Capture the cell that displays the provided text and extract its (X, Y) central coordinate. 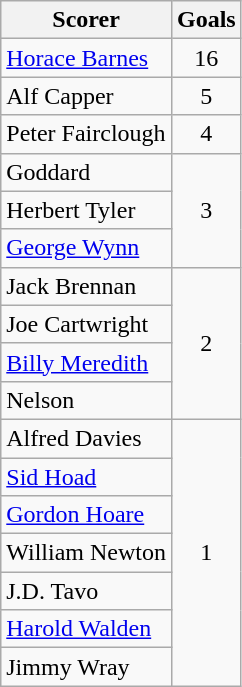
Goals (206, 20)
Alf Capper (86, 96)
Harold Walden (86, 629)
Jimmy Wray (86, 667)
4 (206, 134)
George Wynn (86, 248)
Alfred Davies (86, 438)
Herbert Tyler (86, 210)
Peter Fairclough (86, 134)
5 (206, 96)
Billy Meredith (86, 362)
3 (206, 210)
2 (206, 343)
16 (206, 58)
Joe Cartwright (86, 324)
1 (206, 552)
Gordon Hoare (86, 515)
Goddard (86, 172)
Horace Barnes (86, 58)
William Newton (86, 553)
Nelson (86, 400)
Jack Brennan (86, 286)
Scorer (86, 20)
Sid Hoad (86, 477)
J.D. Tavo (86, 591)
